For the text-containing cell, return its midpoint in [x, y] coordinate format. 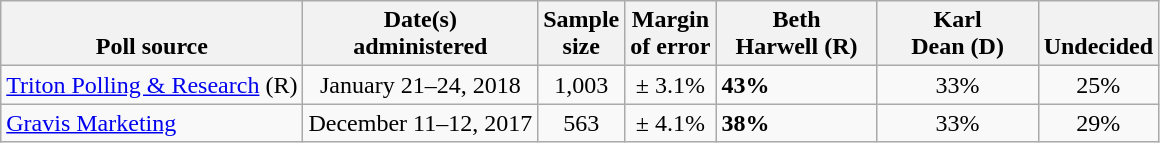
25% [1098, 85]
29% [1098, 123]
Gravis Marketing [152, 123]
563 [582, 123]
Poll source [152, 34]
43% [796, 85]
KarlDean (D) [958, 34]
BethHarwell (R) [796, 34]
December 11–12, 2017 [420, 123]
January 21–24, 2018 [420, 85]
Undecided [1098, 34]
Marginof error [670, 34]
± 3.1% [670, 85]
38% [796, 123]
Samplesize [582, 34]
1,003 [582, 85]
± 4.1% [670, 123]
Triton Polling & Research (R) [152, 85]
Date(s)administered [420, 34]
